Detect which cell encompasses the target text, then output its [X, Y] center coordinate. 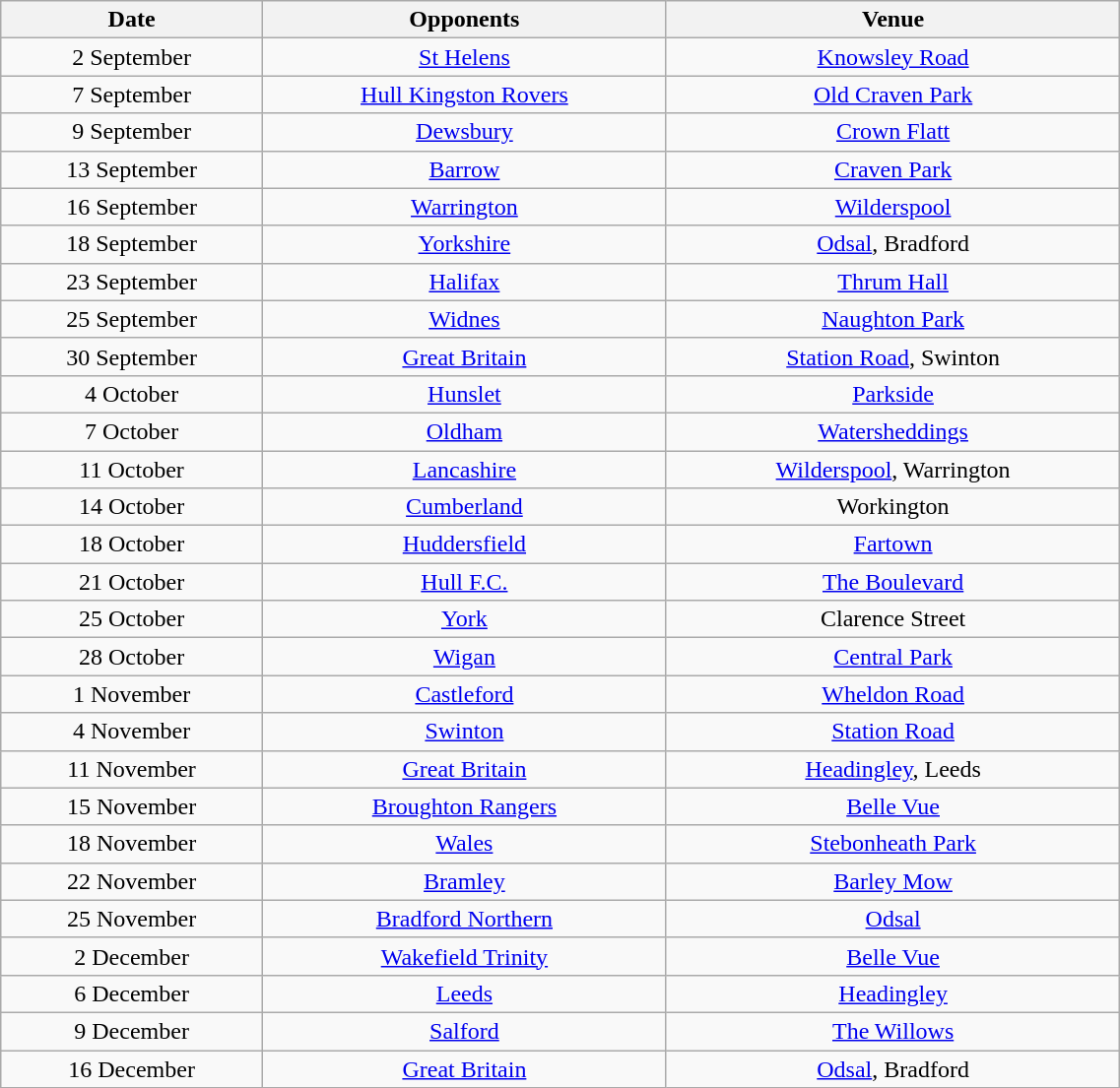
15 November [132, 806]
Headingley, Leeds [892, 769]
Thrum Hall [892, 282]
Craven Park [892, 169]
Old Craven Park [892, 95]
Broughton Rangers [464, 806]
Fartown [892, 544]
Dewsbury [464, 132]
Knowsley Road [892, 57]
Cumberland [464, 507]
Central Park [892, 657]
Leeds [464, 993]
4 October [132, 394]
Huddersfield [464, 544]
2 September [132, 57]
25 November [132, 919]
18 October [132, 544]
16 September [132, 207]
4 November [132, 732]
Date [132, 20]
13 September [132, 169]
Yorkshire [464, 244]
21 October [132, 582]
Opponents [464, 20]
16 December [132, 1068]
9 December [132, 1031]
18 November [132, 844]
14 October [132, 507]
18 September [132, 244]
Salford [464, 1031]
Headingley [892, 993]
Bradford Northern [464, 919]
Hunslet [464, 394]
7 October [132, 431]
9 September [132, 132]
2 December [132, 956]
Barrow [464, 169]
Barley Mow [892, 881]
The Boulevard [892, 582]
Wilderspool [892, 207]
Lancashire [464, 470]
Wales [464, 844]
Widnes [464, 319]
Castleford [464, 694]
6 December [132, 993]
Oldham [464, 431]
Bramley [464, 881]
Naughton Park [892, 319]
Hull Kingston Rovers [464, 95]
Crown Flatt [892, 132]
Odsal [892, 919]
Workington [892, 507]
Station Road, Swinton [892, 356]
Venue [892, 20]
Parkside [892, 394]
23 September [132, 282]
30 September [132, 356]
Station Road [892, 732]
Hull F.C. [464, 582]
Wilderspool, Warrington [892, 470]
11 November [132, 769]
11 October [132, 470]
Warrington [464, 207]
Wheldon Road [892, 694]
Watersheddings [892, 431]
Wigan [464, 657]
York [464, 619]
1 November [132, 694]
25 September [132, 319]
Swinton [464, 732]
25 October [132, 619]
Clarence Street [892, 619]
28 October [132, 657]
Halifax [464, 282]
Wakefield Trinity [464, 956]
22 November [132, 881]
7 September [132, 95]
The Willows [892, 1031]
St Helens [464, 57]
Stebonheath Park [892, 844]
